Search for the cell housing the specified text and yield its (x, y) center coordinate. 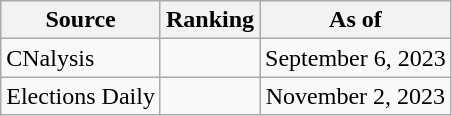
Elections Daily (81, 96)
November 2, 2023 (356, 96)
Ranking (210, 20)
September 6, 2023 (356, 58)
Source (81, 20)
CNalysis (81, 58)
As of (356, 20)
